For the text-containing cell, return its midpoint in (X, Y) coordinate format. 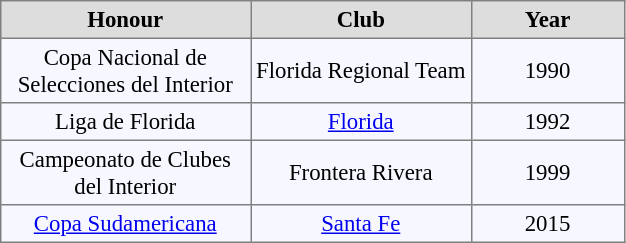
Year (548, 20)
Florida (360, 122)
Santa Fe (360, 224)
Honour (125, 20)
Campeonato de Clubes del Interior (125, 172)
Frontera Rivera (360, 172)
1999 (548, 172)
1992 (548, 122)
Liga de Florida (125, 122)
Copa Nacional de Selecciones del Interior (125, 70)
Florida Regional Team (360, 70)
1990 (548, 70)
Club (360, 20)
2015 (548, 224)
Copa Sudamericana (125, 224)
